Detect which cell encompasses the target text, then output its (x, y) center coordinate. 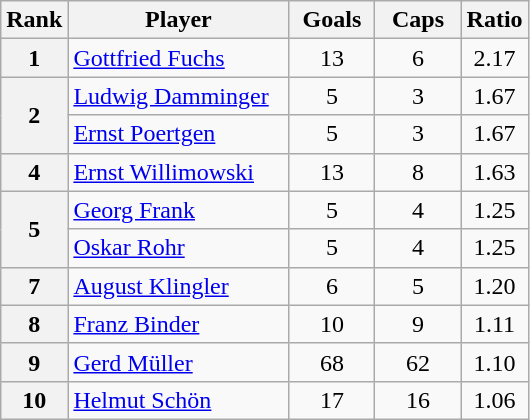
1.20 (494, 286)
1.63 (494, 172)
Franz Binder (178, 324)
Gerd Müller (178, 362)
Ludwig Damminger (178, 96)
2 (34, 115)
Ernst Willimowski (178, 172)
Rank (34, 20)
Goals (332, 20)
Ernst Poertgen (178, 134)
2.17 (494, 58)
1 (34, 58)
Ratio (494, 20)
Gottfried Fuchs (178, 58)
Georg Frank (178, 210)
1.10 (494, 362)
1.06 (494, 400)
16 (418, 400)
August Klingler (178, 286)
68 (332, 362)
Caps (418, 20)
1.11 (494, 324)
Helmut Schön (178, 400)
7 (34, 286)
17 (332, 400)
Oskar Rohr (178, 248)
Player (178, 20)
62 (418, 362)
